Detect which cell encompasses the target text, then output its (x, y) center coordinate. 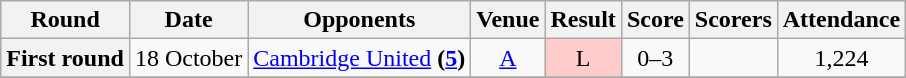
Scorers (733, 20)
Venue (508, 20)
Date (188, 20)
Opponents (360, 20)
First round (66, 58)
1,224 (841, 58)
Cambridge United (5) (360, 58)
0–3 (655, 58)
L (583, 58)
Score (655, 20)
A (508, 58)
Round (66, 20)
18 October (188, 58)
Result (583, 20)
Attendance (841, 20)
